Provide the [X, Y] coordinate of the cell's center where the given text is located.  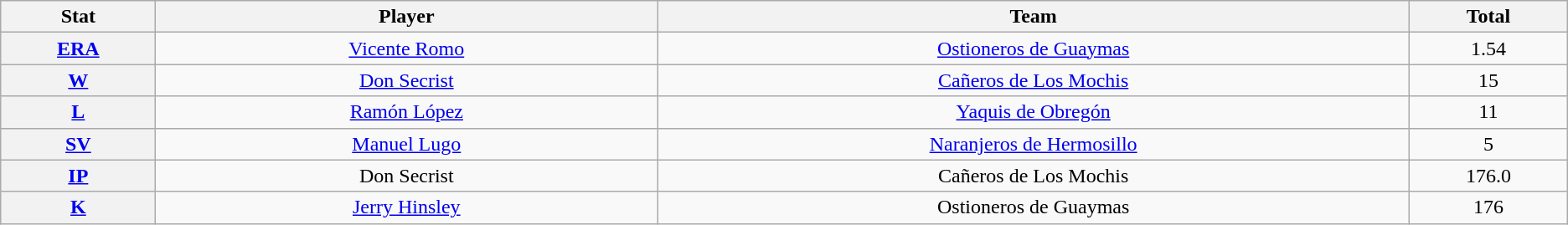
Player [407, 17]
SV [79, 144]
Total [1489, 17]
Vicente Romo [407, 49]
15 [1489, 80]
IP [79, 176]
Yaquis de Obregón [1034, 112]
176 [1489, 207]
ERA [79, 49]
K [79, 207]
Naranjeros de Hermosillo [1034, 144]
L [79, 112]
176.0 [1489, 176]
Stat [79, 17]
1.54 [1489, 49]
Jerry Hinsley [407, 207]
11 [1489, 112]
W [79, 80]
Manuel Lugo [407, 144]
5 [1489, 144]
Team [1034, 17]
Ramón López [407, 112]
